Provide the (X, Y) coordinate of the cell's center where the given text is located.  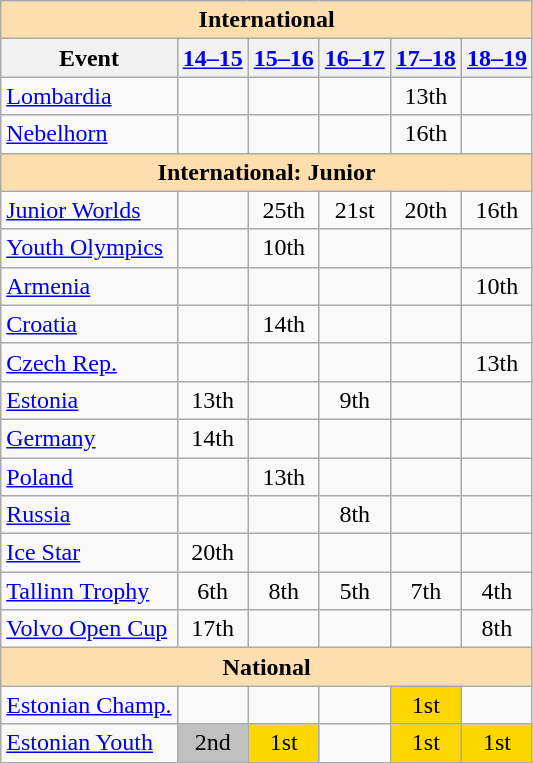
Russia (89, 515)
6th (212, 591)
Czech Rep. (89, 362)
Nebelhorn (89, 134)
International (267, 20)
Junior Worlds (89, 210)
Volvo Open Cup (89, 629)
Lombardia (89, 96)
Estonia (89, 400)
18–19 (496, 58)
4th (496, 591)
National (267, 667)
Armenia (89, 286)
9th (354, 400)
21st (354, 210)
Ice Star (89, 553)
17th (212, 629)
Germany (89, 438)
25th (284, 210)
7th (426, 591)
16–17 (354, 58)
Event (89, 58)
Tallinn Trophy (89, 591)
Estonian Youth (89, 743)
5th (354, 591)
International: Junior (267, 172)
14–15 (212, 58)
15–16 (284, 58)
2nd (212, 743)
Croatia (89, 324)
Poland (89, 477)
Estonian Champ. (89, 705)
Youth Olympics (89, 248)
17–18 (426, 58)
